Pinpoint the cell where the given text exists, returning its (X, Y) midpoint coordinate. 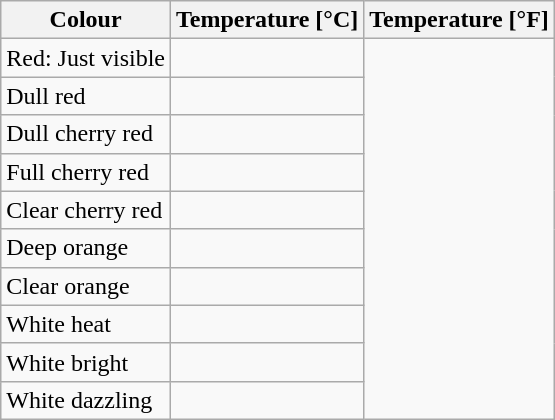
Clear cherry red (86, 210)
White heat (86, 324)
Clear orange (86, 286)
Temperature [°F] (460, 20)
Full cherry red (86, 172)
Dull cherry red (86, 134)
Red: Just visible (86, 58)
Colour (86, 20)
Deep orange (86, 248)
White dazzling (86, 400)
Temperature [°C] (266, 20)
White bright (86, 362)
Dull red (86, 96)
